Return [x, y] of the center of cell containing provided text 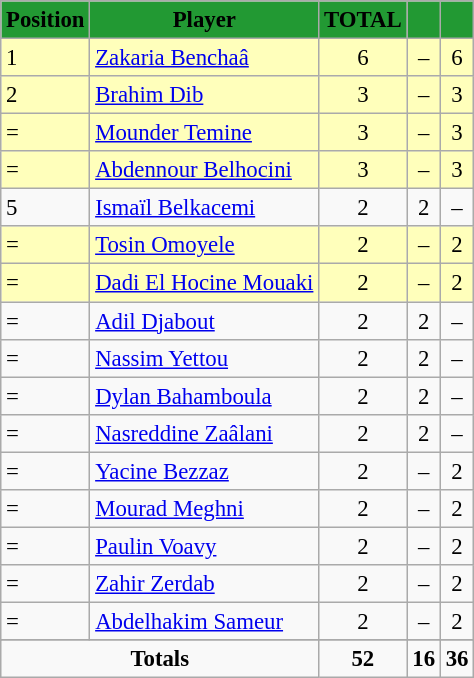
Paulin Voavy [204, 546]
Nassim Yettou [204, 358]
Zahir Zerdab [204, 584]
16 [424, 659]
Mourad Meghni [204, 509]
TOTAL [363, 20]
Player [204, 20]
Abdelhakim Sameur [204, 621]
1 [46, 58]
Zakaria Benchaâ [204, 58]
Abdennour Belhocini [204, 170]
Position [46, 20]
Tosin Omoyele [204, 245]
Yacine Bezzaz [204, 471]
Adil Djabout [204, 321]
5 [46, 208]
Totals [160, 659]
Mounder Temine [204, 133]
Brahim Dib [204, 95]
Ismaïl Belkacemi [204, 208]
36 [456, 659]
Dylan Bahamboula [204, 396]
52 [363, 659]
Dadi El Hocine Mouaki [204, 283]
Nasreddine Zaâlani [204, 433]
